From the cell containing the given text, extract its center point as (X, Y) coordinate. 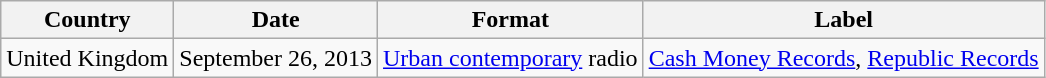
Format (511, 20)
United Kingdom (88, 58)
September 26, 2013 (276, 58)
Country (88, 20)
Urban contemporary radio (511, 58)
Label (844, 20)
Date (276, 20)
Cash Money Records, Republic Records (844, 58)
